Pinpoint the cell where the given text exists, returning its (x, y) midpoint coordinate. 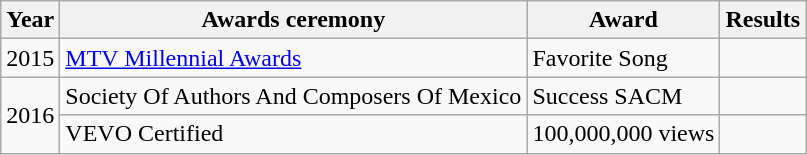
MTV Millennial Awards (294, 58)
100,000,000 views (624, 134)
Success SACM (624, 96)
Favorite Song (624, 58)
Awards ceremony (294, 20)
2015 (30, 58)
2016 (30, 115)
Society Of Authors And Composers Of Mexico (294, 96)
Results (763, 20)
VEVO Certified (294, 134)
Year (30, 20)
Award (624, 20)
